Scan for the cell matching the given text and deliver its (x, y) coordinate at center. 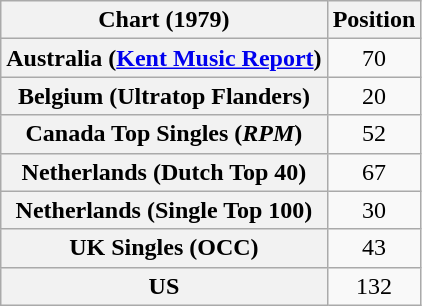
Canada Top Singles (RPM) (164, 134)
43 (374, 248)
132 (374, 286)
30 (374, 210)
Netherlands (Single Top 100) (164, 210)
70 (374, 58)
52 (374, 134)
Australia (Kent Music Report) (164, 58)
Netherlands (Dutch Top 40) (164, 172)
Belgium (Ultratop Flanders) (164, 96)
67 (374, 172)
20 (374, 96)
US (164, 286)
Position (374, 20)
Chart (1979) (164, 20)
UK Singles (OCC) (164, 248)
